Identify which cell holds the provided text, then report its [X, Y] central coordinate. 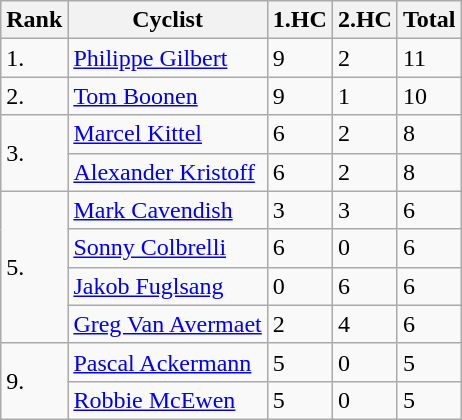
1.HC [300, 20]
Marcel Kittel [168, 134]
Jakob Fuglsang [168, 286]
Cyclist [168, 20]
9. [34, 381]
1 [364, 96]
Mark Cavendish [168, 210]
11 [429, 58]
Tom Boonen [168, 96]
10 [429, 96]
Alexander Kristoff [168, 172]
5. [34, 267]
3. [34, 153]
Philippe Gilbert [168, 58]
Total [429, 20]
2.HC [364, 20]
Greg Van Avermaet [168, 324]
2. [34, 96]
Robbie McEwen [168, 400]
1. [34, 58]
Sonny Colbrelli [168, 248]
Pascal Ackermann [168, 362]
Rank [34, 20]
4 [364, 324]
